Locate the cell with the specified text and output its [x, y] center coordinate. 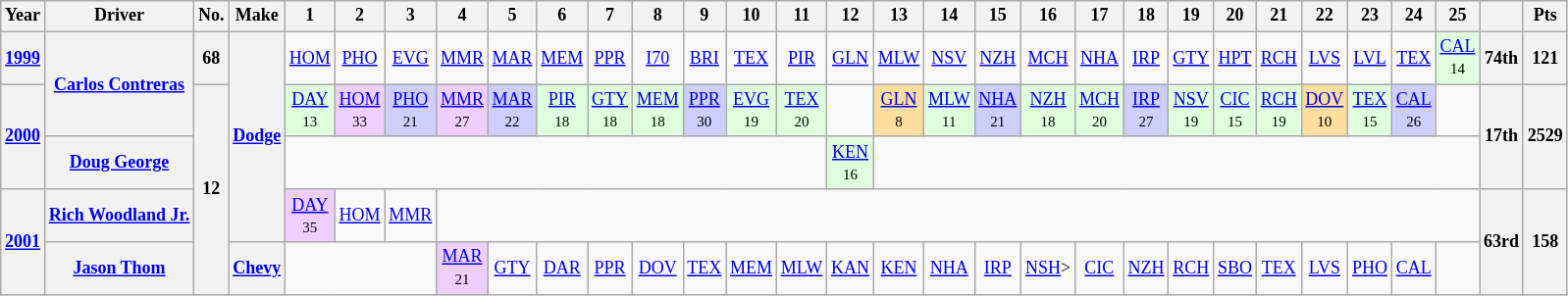
GLN8 [899, 111]
Chevy [257, 269]
158 [1544, 241]
Dodge [257, 137]
14 [950, 16]
EVG19 [752, 111]
No. [212, 16]
LVL [1370, 58]
DOV10 [1325, 111]
13 [899, 16]
16 [1048, 16]
CAL26 [1413, 111]
CAL [1413, 269]
NSV [950, 58]
MEM18 [657, 111]
18 [1146, 16]
CIC [1100, 269]
HOM33 [359, 111]
NSH> [1048, 269]
SBO [1235, 269]
17th [1501, 137]
19 [1191, 16]
DAY13 [310, 111]
24 [1413, 16]
NSV19 [1191, 111]
DOV [657, 269]
Rich Woodland Jr. [119, 216]
NZH18 [1048, 111]
Jason Thom [119, 269]
63rd [1501, 241]
RCH19 [1279, 111]
11 [801, 16]
Year [24, 16]
KEN [899, 269]
25 [1458, 16]
22 [1325, 16]
BRI [705, 58]
IRP27 [1146, 111]
Make [257, 16]
2 [359, 16]
TEX20 [801, 111]
Pts [1544, 16]
Driver [119, 16]
MCH20 [1100, 111]
7 [610, 16]
4 [463, 16]
MAR21 [463, 269]
MCH [1048, 58]
6 [562, 16]
GLN [851, 58]
Carlos Contreras [119, 84]
68 [212, 58]
1999 [24, 58]
3 [410, 16]
HPT [1235, 58]
23 [1370, 16]
PPR30 [705, 111]
NHA21 [998, 111]
1 [310, 16]
121 [1544, 58]
CAL14 [1458, 58]
MLW11 [950, 111]
2529 [1544, 137]
8 [657, 16]
2001 [24, 241]
15 [998, 16]
CIC15 [1235, 111]
I70 [657, 58]
MAR22 [512, 111]
9 [705, 16]
DAY35 [310, 216]
KEN16 [851, 163]
KAN [851, 269]
10 [752, 16]
2000 [24, 137]
PIR18 [562, 111]
Doug George [119, 163]
PHO21 [410, 111]
MMR27 [463, 111]
21 [1279, 16]
GTY18 [610, 111]
5 [512, 16]
TEX15 [1370, 111]
74th [1501, 58]
MAR [512, 58]
PIR [801, 58]
EVG [410, 58]
17 [1100, 16]
20 [1235, 16]
DAR [562, 269]
